Identify which cell holds the provided text, then report its [X, Y] central coordinate. 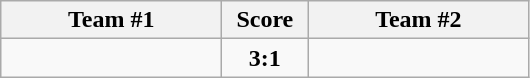
3:1 [265, 58]
Team #2 [418, 20]
Score [265, 20]
Team #1 [112, 20]
